Capture the cell that displays the provided text and extract its [X, Y] central coordinate. 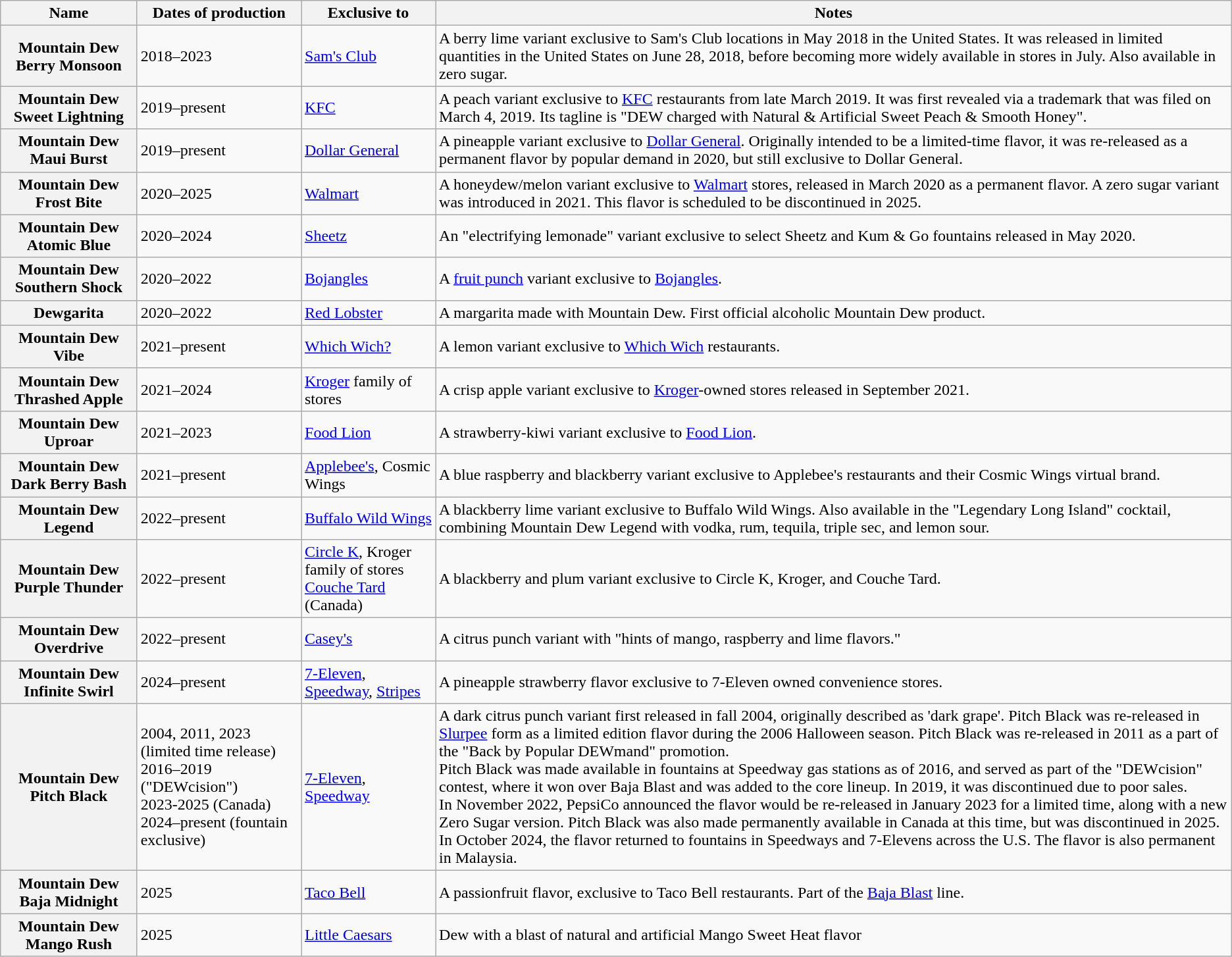
Kroger family of stores [369, 390]
Mountain Dew Sweet Lightning [68, 108]
Mountain Dew Berry Monsoon [68, 56]
2020–2025 [218, 194]
Mountain Dew Maui Burst [68, 150]
Mountain Dew Thrashed Apple [68, 390]
Mountain Dew Pitch Black [68, 787]
Sam's Club [369, 56]
Mountain Dew Legend [68, 517]
A passionfruit flavor, exclusive to Taco Bell restaurants. Part of the Baja Blast line. [834, 892]
Red Lobster [369, 313]
KFC [369, 108]
Circle K, Kroger family of storesCouche Tard (Canada) [369, 579]
Dollar General [369, 150]
2004, 2011, 2023 (limited time release)2016–2019 ("DEWcision")2023-2025 (Canada)2024–present (fountain exclusive) [218, 787]
A margarita made with Mountain Dew. First official alcoholic Mountain Dew product. [834, 313]
An "electrifying lemonade" variant exclusive to select Sheetz and Kum & Go fountains released in May 2020. [834, 236]
Bojangles [369, 279]
Mountain Dew Purple Thunder [68, 579]
A blackberry and plum variant exclusive to Circle K, Kroger, and Couche Tard. [834, 579]
Mountain Dew Frost Bite [68, 194]
Which Wich? [369, 346]
A pineapple strawberry flavor exclusive to 7-Eleven owned convenience stores. [834, 682]
2021–2023 [218, 432]
7-Eleven, Speedway [369, 787]
Mountain Dew Vibe [68, 346]
2018–2023 [218, 56]
Buffalo Wild Wings [369, 517]
Mountain Dew Southern Shock [68, 279]
Walmart [369, 194]
2024–present [218, 682]
Notes [834, 13]
Mountain Dew Mango Rush [68, 935]
Exclusive to [369, 13]
Dewgarita [68, 313]
Mountain Dew Infinite Swirl [68, 682]
A fruit punch variant exclusive to Bojangles. [834, 279]
Mountain Dew Dark Berry Bash [68, 475]
Applebee's, Cosmic Wings [369, 475]
Dew with a blast of natural and artificial Mango Sweet Heat flavor [834, 935]
7-Eleven, Speedway, Stripes [369, 682]
Name [68, 13]
A blue raspberry and blackberry variant exclusive to Applebee's restaurants and their Cosmic Wings virtual brand. [834, 475]
Casey's [369, 640]
Mountain Dew Overdrive [68, 640]
Dates of production [218, 13]
Little Caesars [369, 935]
A citrus punch variant with "hints of mango, raspberry and lime flavors." [834, 640]
A crisp apple variant exclusive to Kroger-owned stores released in September 2021. [834, 390]
A lemon variant exclusive to Which Wich restaurants. [834, 346]
Mountain Dew Baja Midnight [68, 892]
A strawberry-kiwi variant exclusive to Food Lion. [834, 432]
Mountain Dew Uproar [68, 432]
2021–2024 [218, 390]
Food Lion [369, 432]
Sheetz [369, 236]
Mountain Dew Atomic Blue [68, 236]
2020–2024 [218, 236]
Taco Bell [369, 892]
